Detect which cell encompasses the target text, then output its [x, y] center coordinate. 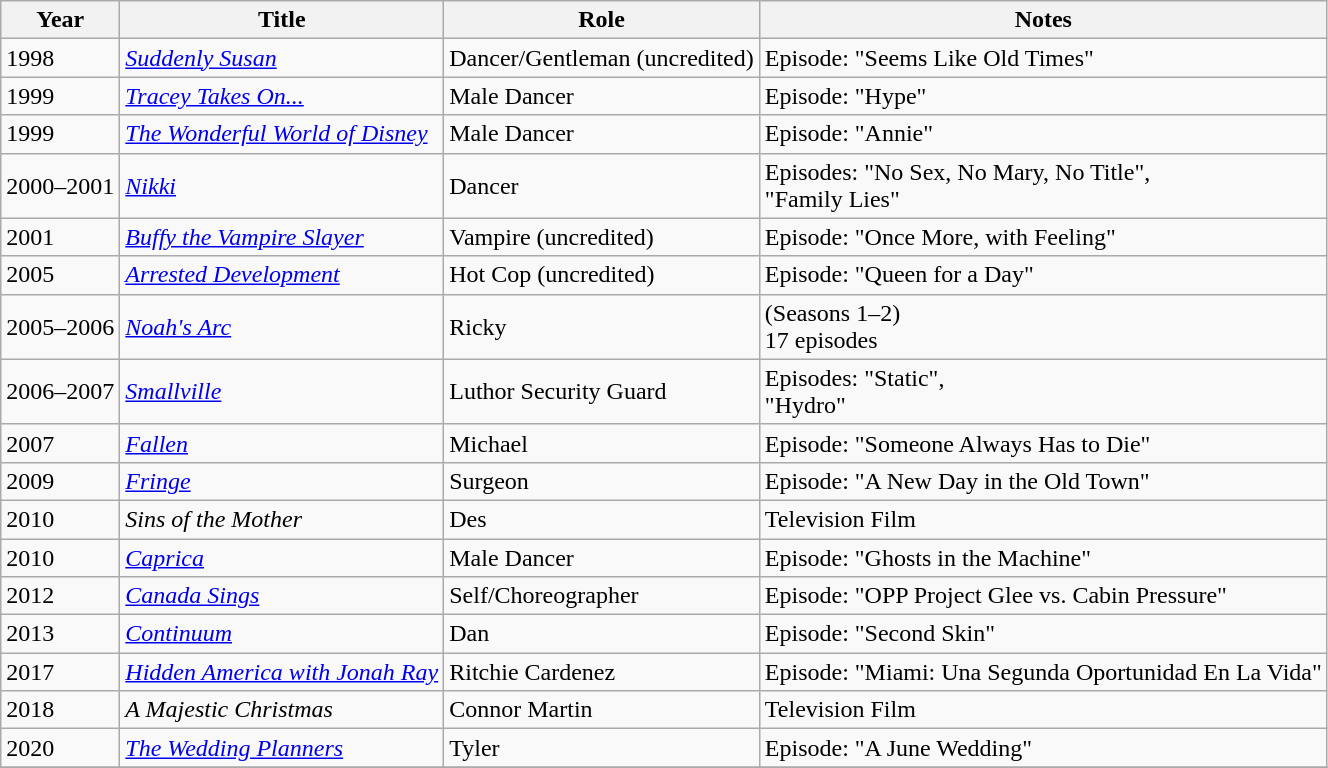
2013 [60, 634]
Episode: "A New Day in the Old Town" [1043, 481]
Notes [1043, 20]
Episode: "Ghosts in the Machine" [1043, 557]
Buffy the Vampire Slayer [282, 237]
Tracey Takes On... [282, 96]
2017 [60, 672]
Self/Choreographer [602, 596]
Continuum [282, 634]
Fringe [282, 481]
Fallen [282, 443]
Suddenly Susan [282, 58]
Episode: "Hype" [1043, 96]
Episode: "Queen for a Day" [1043, 275]
1998 [60, 58]
Episodes: "Static", "Hydro" [1043, 392]
2009 [60, 481]
2012 [60, 596]
Ritchie Cardenez [602, 672]
Episode: "Someone Always Has to Die" [1043, 443]
Dan [602, 634]
A Majestic Christmas [282, 710]
Caprica [282, 557]
Des [602, 519]
Episode: "OPP Project Glee vs. Cabin Pressure" [1043, 596]
Hidden America with Jonah Ray [282, 672]
Luthor Security Guard [602, 392]
Episode: "Once More, with Feeling" [1043, 237]
Dancer [602, 186]
Episodes: "No Sex, No Mary, No Title", "Family Lies" [1043, 186]
Role [602, 20]
Arrested Development [282, 275]
Nikki [282, 186]
Michael [602, 443]
Surgeon [602, 481]
Episode: "A June Wedding" [1043, 748]
Title [282, 20]
2005 [60, 275]
2001 [60, 237]
2006–2007 [60, 392]
2000–2001 [60, 186]
Hot Cop (uncredited) [602, 275]
Sins of the Mother [282, 519]
Year [60, 20]
The Wedding Planners [282, 748]
2020 [60, 748]
Dancer/Gentleman (uncredited) [602, 58]
2018 [60, 710]
Connor Martin [602, 710]
The Wonderful World of Disney [282, 134]
Noah's Arc [282, 326]
Ricky [602, 326]
Canada Sings [282, 596]
2007 [60, 443]
(Seasons 1–2) 17 episodes [1043, 326]
Episode: "Miami: Una Segunda Oportunidad En La Vida" [1043, 672]
Episode: "Second Skin" [1043, 634]
2005–2006 [60, 326]
Smallville [282, 392]
Tyler [602, 748]
Vampire (uncredited) [602, 237]
Episode: "Annie" [1043, 134]
Episode: "Seems Like Old Times" [1043, 58]
